Locate the cell with the specified text and output its [x, y] center coordinate. 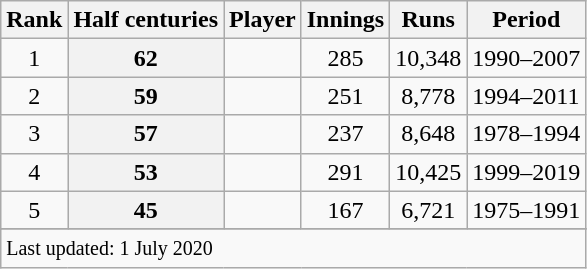
1990–2007 [526, 58]
Rank [34, 20]
62 [146, 58]
1978–1994 [526, 134]
285 [345, 58]
167 [345, 210]
1 [34, 58]
291 [345, 172]
53 [146, 172]
1994–2011 [526, 96]
6,721 [428, 210]
5 [34, 210]
Innings [345, 20]
1975–1991 [526, 210]
10,425 [428, 172]
8,778 [428, 96]
8,648 [428, 134]
Runs [428, 20]
237 [345, 134]
3 [34, 134]
Player [263, 20]
Half centuries [146, 20]
2 [34, 96]
Last updated: 1 July 2020 [294, 248]
4 [34, 172]
45 [146, 210]
1999–2019 [526, 172]
251 [345, 96]
59 [146, 96]
10,348 [428, 58]
Period [526, 20]
57 [146, 134]
